Detect which cell encompasses the target text, then output its (X, Y) center coordinate. 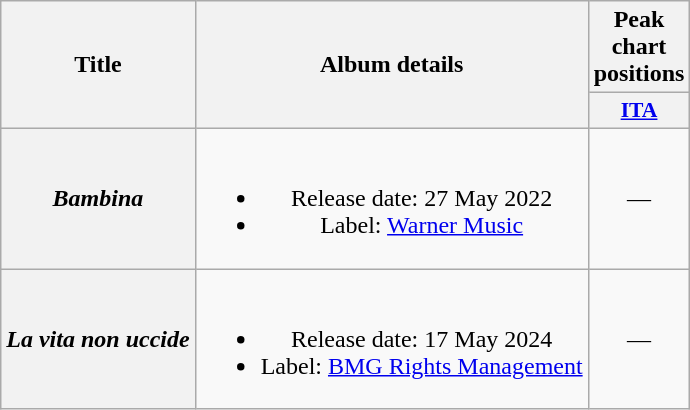
ITA (639, 111)
Album details (392, 65)
Peak chart positions (639, 47)
La vita non uccide (98, 338)
Bambina (98, 198)
Release date: 17 May 2024Label: BMG Rights Management (392, 338)
Release date: 27 May 2022Label: Warner Music (392, 198)
Title (98, 65)
